Return (X, Y) of the center of cell containing provided text 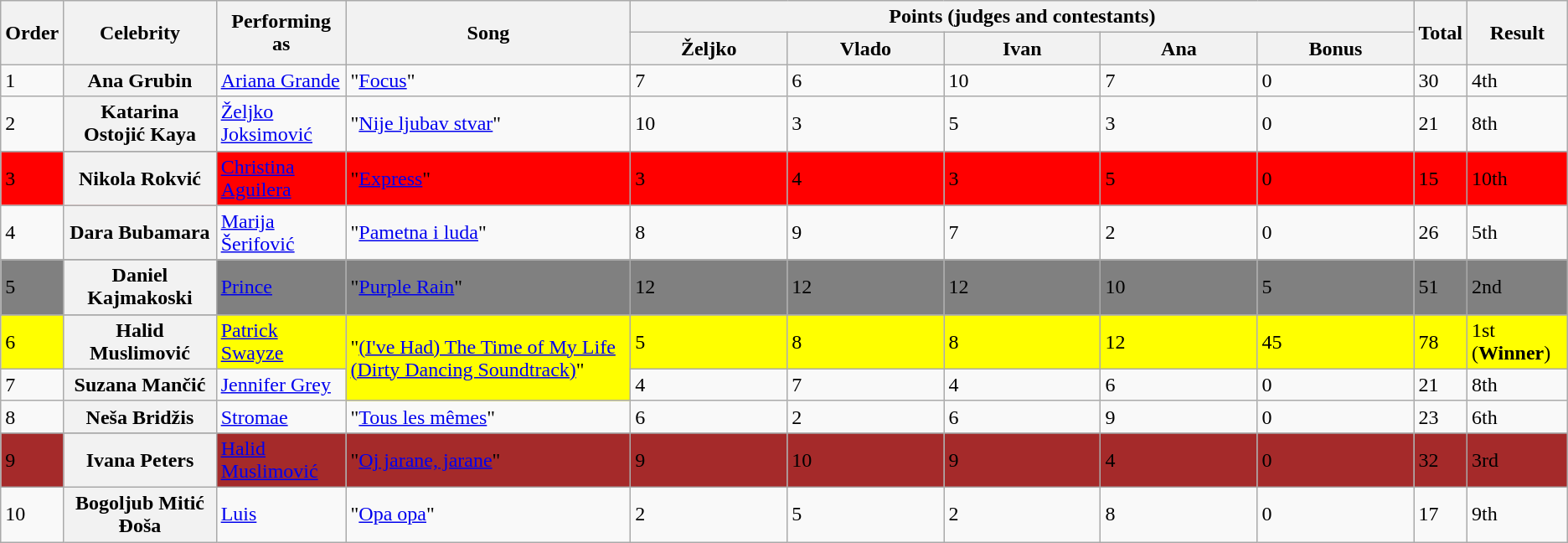
10th (1517, 178)
Ivana Peters (140, 459)
Dara Bubamara (140, 233)
6th (1517, 416)
Patrick Swayze (281, 342)
"Opa opa" (488, 515)
4th (1517, 80)
9th (1517, 515)
Ana (1179, 49)
"Purple Rain" (488, 287)
Vlado (866, 49)
Points (judges and contestants) (1022, 17)
51 (1441, 287)
Prince (281, 287)
Song (488, 33)
"Focus" (488, 80)
Celebrity (140, 33)
Daniel Kajmakoski (140, 287)
Željko Joksimović (281, 124)
"Express" (488, 178)
3rd (1517, 459)
Luis (281, 515)
"Tous les mêmes" (488, 416)
Ivan (1022, 49)
Result (1517, 33)
2nd (1517, 287)
"Nije ljubav stvar" (488, 124)
"Pametna i luda" (488, 233)
Order (32, 33)
Jennifer Grey (281, 385)
Nikola Rokvić (140, 178)
Christina Aguilera (281, 178)
Suzana Mančić (140, 385)
Performing as (281, 33)
Marija Šerifović (281, 233)
1st (Winner) (1517, 342)
Ariana Grande (281, 80)
"Oj jarane, jarane" (488, 459)
26 (1441, 233)
Katarina Ostojić Kaya (140, 124)
Neša Bridžis (140, 416)
15 (1441, 178)
Bonus (1335, 49)
"(I've Had) The Time of My Life (Dirty Dancing Soundtrack)" (488, 357)
5th (1517, 233)
32 (1441, 459)
Željko (709, 49)
Stromae (281, 416)
23 (1441, 416)
Total (1441, 33)
17 (1441, 515)
Bogoljub Mitić Đoša (140, 515)
78 (1441, 342)
Ana Grubin (140, 80)
30 (1441, 80)
1 (32, 80)
45 (1335, 342)
